Search for the cell housing the specified text and yield its (X, Y) center coordinate. 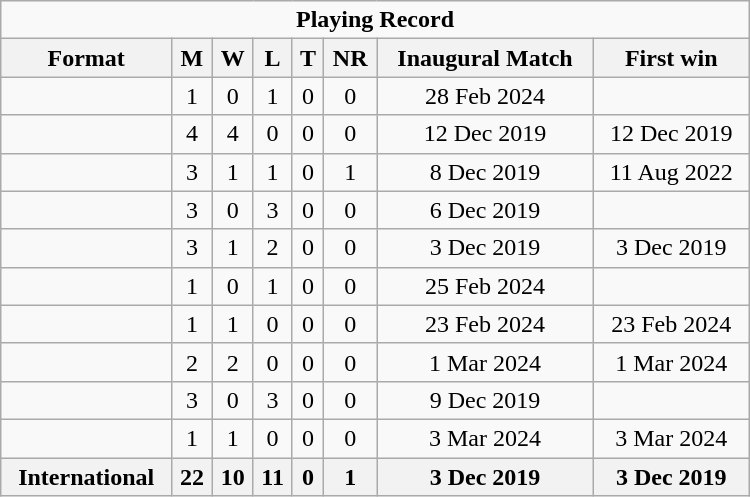
Format (86, 58)
NR (350, 58)
22 (192, 477)
11 Aug 2022 (671, 172)
11 (272, 477)
First win (671, 58)
M (192, 58)
L (272, 58)
25 Feb 2024 (486, 286)
W (232, 58)
8 Dec 2019 (486, 172)
Playing Record (375, 20)
10 (232, 477)
6 Dec 2019 (486, 210)
9 Dec 2019 (486, 400)
T (308, 58)
International (86, 477)
28 Feb 2024 (486, 96)
Inaugural Match (486, 58)
